Output the (x, y) coordinate of the center of the cell containing the given text.  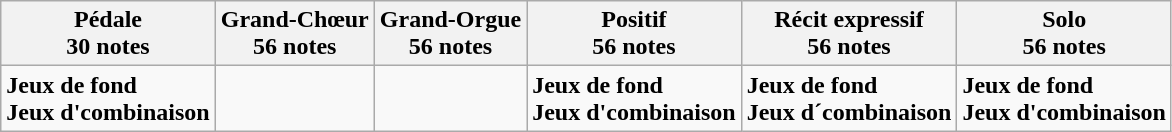
Pédale30 notes (108, 34)
Grand-Orgue56 notes (450, 34)
Jeux de fondJeux d´combinaison (849, 98)
Récit expressif56 notes (849, 34)
Grand-Chœur56 notes (294, 34)
Positif56 notes (634, 34)
Solo56 notes (1064, 34)
